From the cell containing the given text, extract its center point as (X, Y) coordinate. 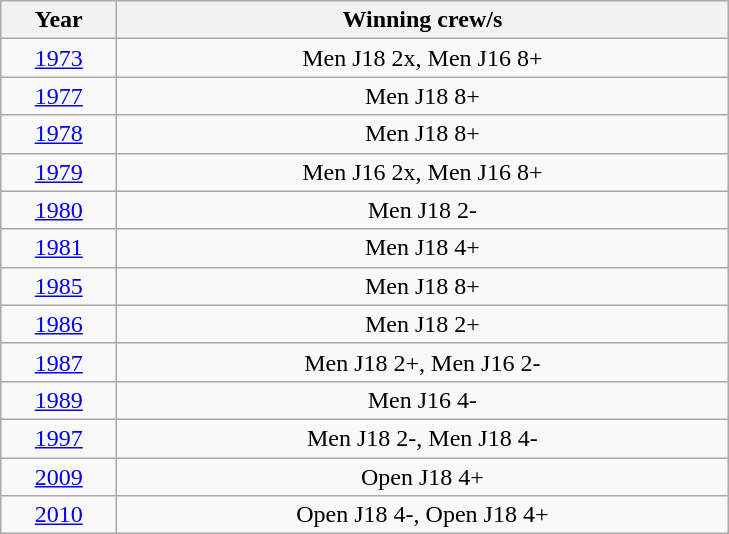
Men J18 2+, Men J16 2- (422, 362)
Men J18 4+ (422, 248)
Men J18 2-, Men J18 4- (422, 438)
Men J18 2+ (422, 324)
1980 (59, 210)
1987 (59, 362)
Men J18 2- (422, 210)
1973 (59, 58)
1979 (59, 172)
Men J16 2x, Men J16 8+ (422, 172)
1985 (59, 286)
Winning crew/s (422, 20)
Men J16 4- (422, 400)
1977 (59, 96)
Open J18 4+ (422, 477)
2010 (59, 515)
2009 (59, 477)
1981 (59, 248)
1986 (59, 324)
1978 (59, 134)
1997 (59, 438)
Year (59, 20)
Open J18 4-, Open J18 4+ (422, 515)
Men J18 2x, Men J16 8+ (422, 58)
1989 (59, 400)
